Output the (x, y) coordinate of the center of the cell containing the given text.  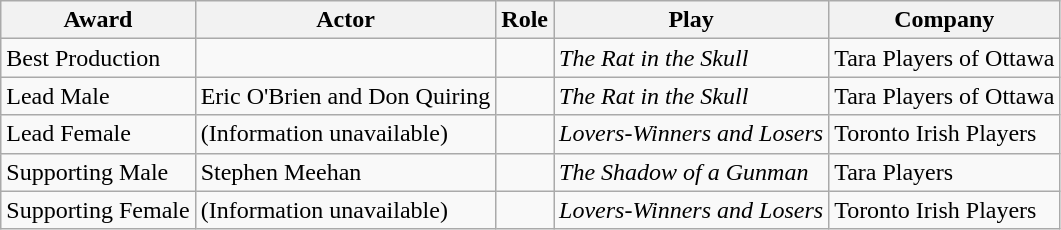
Eric O'Brien and Don Quiring (346, 96)
Supporting Female (98, 210)
Play (692, 20)
Supporting Male (98, 172)
The Shadow of a Gunman (692, 172)
Best Production (98, 58)
Company (944, 20)
Award (98, 20)
Actor (346, 20)
Lead Female (98, 134)
Role (525, 20)
Stephen Meehan (346, 172)
Tara Players (944, 172)
Lead Male (98, 96)
